Detect which cell encompasses the target text, then output its (X, Y) center coordinate. 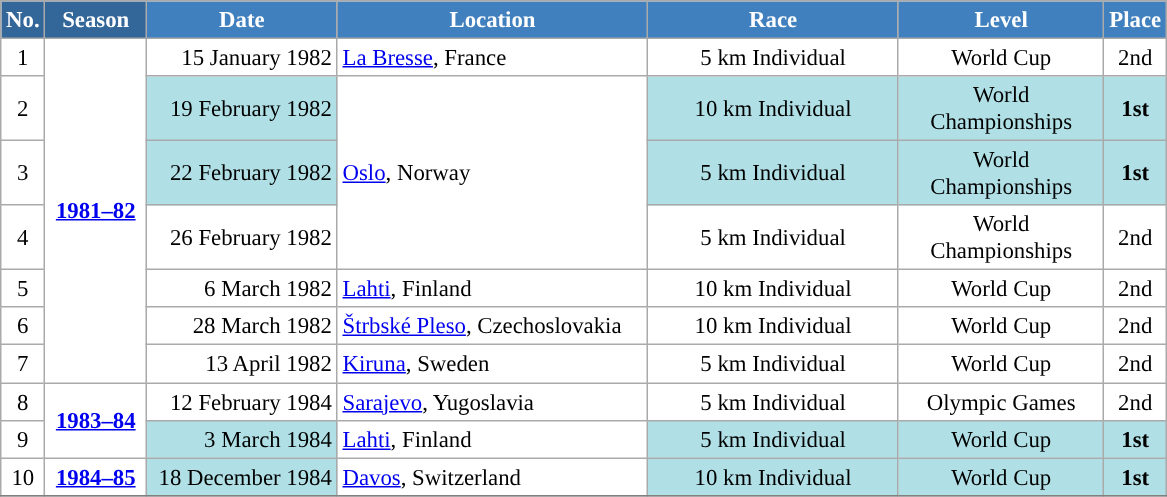
Race (774, 20)
22 February 1982 (242, 174)
3 March 1984 (242, 439)
19 February 1982 (242, 108)
No. (23, 20)
Sarajevo, Yugoslavia (492, 402)
8 (23, 402)
7 (23, 364)
6 (23, 327)
9 (23, 439)
28 March 1982 (242, 327)
4 (23, 238)
Davos, Switzerland (492, 477)
10 (23, 477)
Date (242, 20)
La Bresse, France (492, 58)
26 February 1982 (242, 238)
Kiruna, Sweden (492, 364)
6 March 1982 (242, 289)
15 January 1982 (242, 58)
Olympic Games (1001, 402)
Štrbské Pleso, Czechoslovakia (492, 327)
1 (23, 58)
Place (1135, 20)
3 (23, 174)
Oslo, Norway (492, 173)
18 December 1984 (242, 477)
Level (1001, 20)
1984–85 (96, 477)
Season (96, 20)
5 (23, 289)
Location (492, 20)
1983–84 (96, 420)
2 (23, 108)
12 February 1984 (242, 402)
1981–82 (96, 211)
13 April 1982 (242, 364)
